Return the (x, y) coordinate for the center point of the cell that contains the specified text.  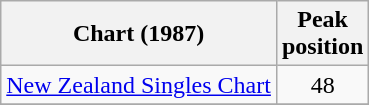
48 (322, 85)
Chart (1987) (139, 34)
New Zealand Singles Chart (139, 85)
Peakposition (322, 34)
